For the text-containing cell, return its midpoint in (x, y) coordinate format. 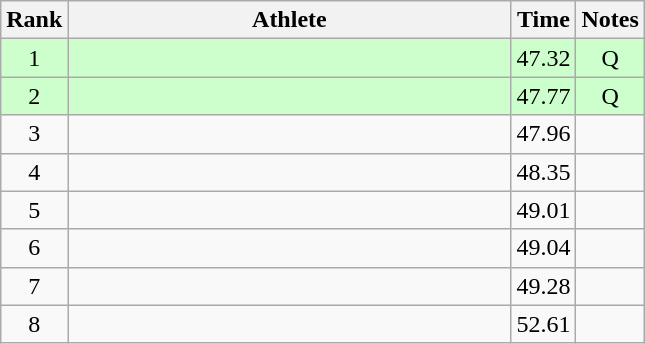
8 (34, 324)
Notes (610, 20)
7 (34, 286)
4 (34, 172)
49.04 (544, 248)
Time (544, 20)
52.61 (544, 324)
48.35 (544, 172)
47.32 (544, 58)
6 (34, 248)
3 (34, 134)
47.96 (544, 134)
49.01 (544, 210)
5 (34, 210)
Rank (34, 20)
2 (34, 96)
47.77 (544, 96)
1 (34, 58)
Athlete (290, 20)
49.28 (544, 286)
